Return [x, y] of the center of cell containing provided text 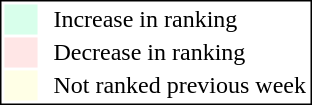
Increase in ranking [180, 19]
Not ranked previous week [180, 85]
Decrease in ranking [180, 53]
